Determine the [x, y] coordinate at the center of the cell enclosing the given text.  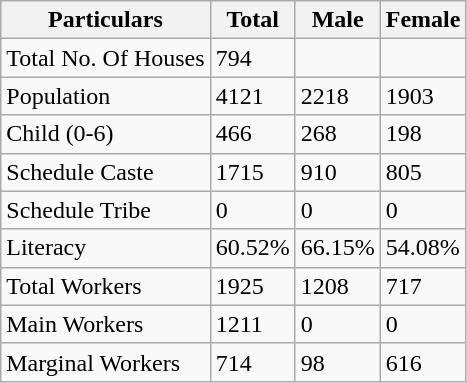
Female [423, 20]
268 [338, 134]
466 [252, 134]
Main Workers [106, 324]
Schedule Caste [106, 172]
2218 [338, 96]
Literacy [106, 248]
Total Workers [106, 286]
4121 [252, 96]
Male [338, 20]
1925 [252, 286]
805 [423, 172]
Total [252, 20]
54.08% [423, 248]
794 [252, 58]
60.52% [252, 248]
Schedule Tribe [106, 210]
1903 [423, 96]
Child (0-6) [106, 134]
1715 [252, 172]
1208 [338, 286]
1211 [252, 324]
Total No. Of Houses [106, 58]
910 [338, 172]
Population [106, 96]
714 [252, 362]
616 [423, 362]
Particulars [106, 20]
66.15% [338, 248]
198 [423, 134]
98 [338, 362]
717 [423, 286]
Marginal Workers [106, 362]
